Capture the cell that displays the provided text and extract its (x, y) central coordinate. 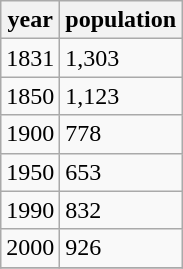
926 (121, 248)
832 (121, 210)
1831 (30, 58)
2000 (30, 248)
653 (121, 172)
1950 (30, 172)
1990 (30, 210)
1,123 (121, 96)
778 (121, 134)
year (30, 20)
1,303 (121, 58)
1900 (30, 134)
1850 (30, 96)
population (121, 20)
